Capture the cell that displays the provided text and extract its (X, Y) central coordinate. 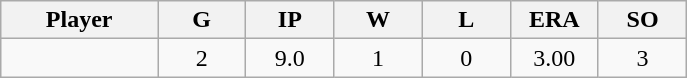
1 (378, 58)
9.0 (290, 58)
3.00 (554, 58)
ERA (554, 20)
W (378, 20)
0 (466, 58)
2 (202, 58)
IP (290, 20)
Player (80, 20)
SO (642, 20)
L (466, 20)
G (202, 20)
3 (642, 58)
